Extract the (x, y) coordinate from the center of the cell holding the provided text.  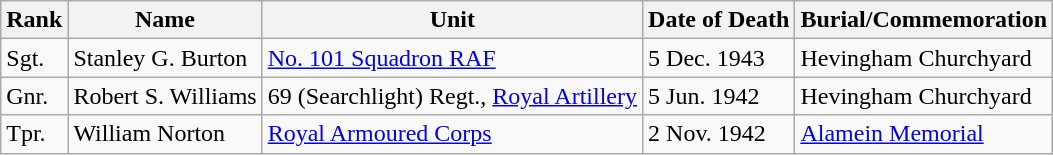
Gnr. (34, 96)
Royal Armoured Corps (452, 134)
5 Jun. 1942 (719, 96)
Unit (452, 20)
Sgt. (34, 58)
William Norton (165, 134)
Alamein Memorial (924, 134)
Date of Death (719, 20)
Tpr. (34, 134)
No. 101 Squadron RAF (452, 58)
69 (Searchlight) Regt., Royal Artillery (452, 96)
Rank (34, 20)
Name (165, 20)
5 Dec. 1943 (719, 58)
Robert S. Williams (165, 96)
2 Nov. 1942 (719, 134)
Burial/Commemoration (924, 20)
Stanley G. Burton (165, 58)
